Extract the [x, y] coordinate from the center of the cell holding the provided text.  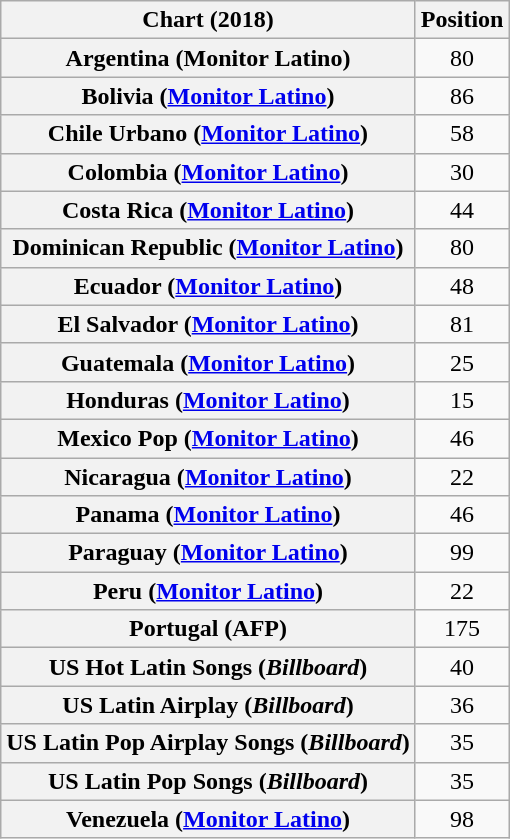
US Latin Airplay (Billboard) [208, 705]
15 [462, 400]
Peru (Monitor Latino) [208, 591]
Colombia (Monitor Latino) [208, 172]
Guatemala (Monitor Latino) [208, 362]
US Hot Latin Songs (Billboard) [208, 667]
Ecuador (Monitor Latino) [208, 286]
58 [462, 134]
Mexico Pop (Monitor Latino) [208, 438]
Chile Urbano (Monitor Latino) [208, 134]
98 [462, 819]
Bolivia (Monitor Latino) [208, 96]
Venezuela (Monitor Latino) [208, 819]
48 [462, 286]
Panama (Monitor Latino) [208, 515]
US Latin Pop Songs (Billboard) [208, 781]
99 [462, 553]
Honduras (Monitor Latino) [208, 400]
81 [462, 324]
Position [462, 20]
Chart (2018) [208, 20]
Portugal (AFP) [208, 629]
36 [462, 705]
44 [462, 210]
86 [462, 96]
30 [462, 172]
40 [462, 667]
Dominican Republic (Monitor Latino) [208, 248]
Argentina (Monitor Latino) [208, 58]
Nicaragua (Monitor Latino) [208, 477]
Paraguay (Monitor Latino) [208, 553]
Costa Rica (Monitor Latino) [208, 210]
175 [462, 629]
El Salvador (Monitor Latino) [208, 324]
US Latin Pop Airplay Songs (Billboard) [208, 743]
25 [462, 362]
